Return the [X, Y] coordinate for the center point of the cell that contains the specified text.  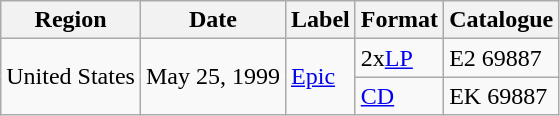
Region [71, 20]
Format [399, 20]
Date [212, 20]
Catalogue [502, 20]
CD [399, 96]
May 25, 1999 [212, 77]
United States [71, 77]
Label [321, 20]
2xLP [399, 58]
EK 69887 [502, 96]
E2 69887 [502, 58]
Epic [321, 77]
